Provide the (X, Y) coordinate of the cell's center where the given text is located.  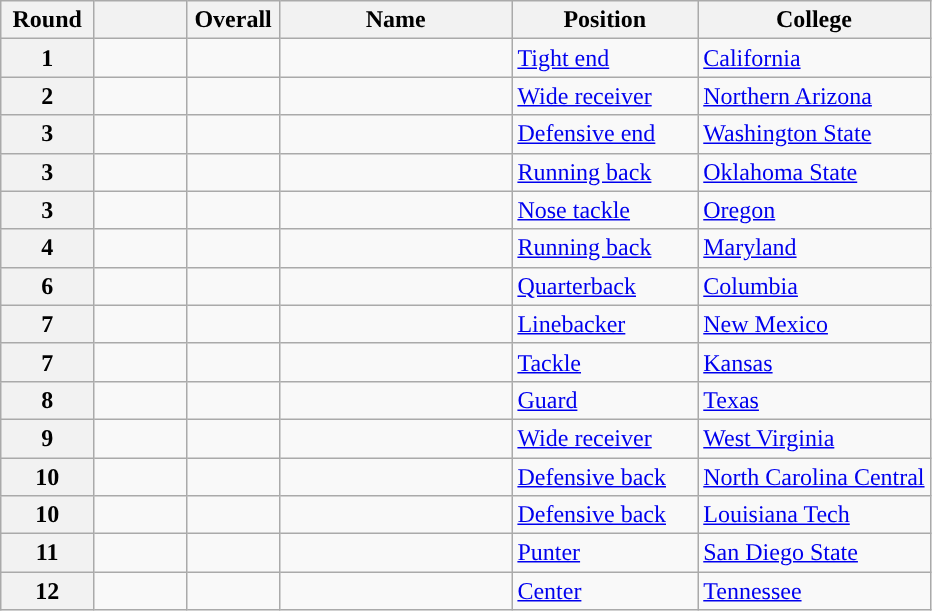
9 (48, 438)
Tennessee (814, 591)
Washington State (814, 134)
8 (48, 400)
Position (605, 20)
6 (48, 286)
Tackle (605, 362)
Guard (605, 400)
Oregon (814, 210)
New Mexico (814, 324)
Oklahoma State (814, 172)
1 (48, 58)
11 (48, 553)
Punter (605, 553)
4 (48, 248)
Louisiana Tech (814, 515)
Round (48, 20)
2 (48, 96)
San Diego State (814, 553)
College (814, 20)
Defensive end (605, 134)
North Carolina Central (814, 477)
Kansas (814, 362)
Northern Arizona (814, 96)
Quarterback (605, 286)
Nose tackle (605, 210)
Texas (814, 400)
Columbia (814, 286)
Name (396, 20)
12 (48, 591)
West Virginia (814, 438)
Overall (234, 20)
California (814, 58)
Maryland (814, 248)
Linebacker (605, 324)
Center (605, 591)
Tight end (605, 58)
